Output the [x, y] coordinate of the center of the cell containing the given text.  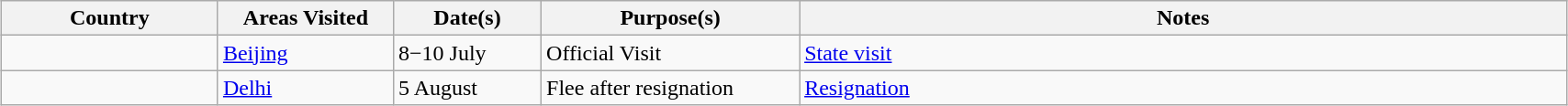
Date(s) [466, 18]
Areas Visited [305, 18]
State visit [1183, 53]
5 August [466, 88]
Beijing [305, 53]
Notes [1183, 18]
Official Visit [670, 53]
Resignation [1183, 88]
Delhi [305, 88]
Purpose(s) [670, 18]
8−10 July [466, 53]
Flee after resignation [670, 88]
Country [109, 18]
